Extract the (x, y) coordinate from the center of the cell holding the provided text.  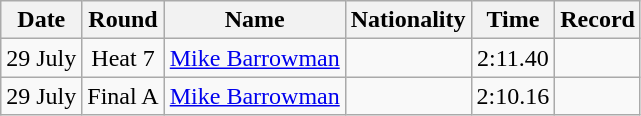
Round (123, 20)
Time (513, 20)
Name (254, 20)
Final A (123, 96)
Date (42, 20)
2:11.40 (513, 58)
Nationality (408, 20)
2:10.16 (513, 96)
Heat 7 (123, 58)
Record (598, 20)
